Pinpoint the cell where the given text exists, returning its [x, y] midpoint coordinate. 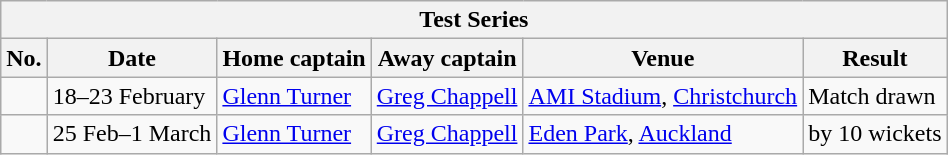
by 10 wickets [875, 134]
Test Series [474, 20]
Venue [663, 58]
No. [24, 58]
Date [132, 58]
Result [875, 58]
Eden Park, Auckland [663, 134]
25 Feb–1 March [132, 134]
Match drawn [875, 96]
Home captain [294, 58]
AMI Stadium, Christchurch [663, 96]
Away captain [447, 58]
18–23 February [132, 96]
